Find where the given text appears and provide that cell's center as [X, Y] coordinate. 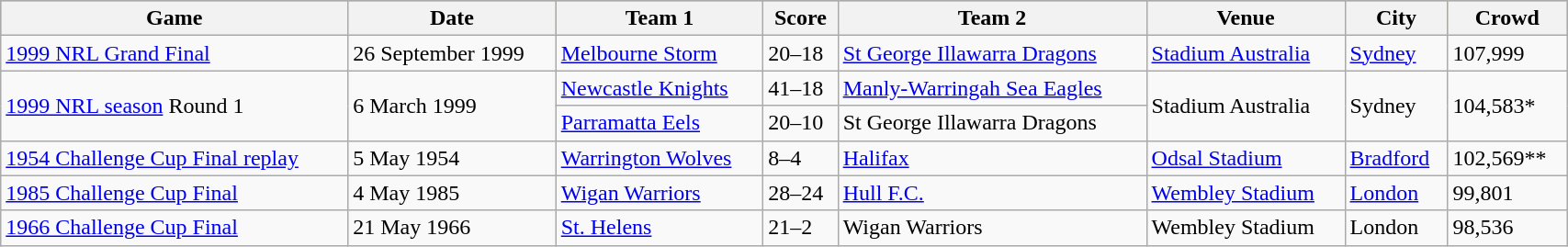
4 May 1985 [452, 193]
21 May 1966 [452, 228]
Warrington Wolves [660, 158]
20–10 [801, 123]
Odsal Stadium [1246, 158]
Parramatta Eels [660, 123]
Melbourne Storm [660, 53]
21–2 [801, 228]
Bradford [1396, 158]
102,569** [1507, 158]
Manly-Warringah Sea Eagles [992, 88]
Newcastle Knights [660, 88]
98,536 [1507, 228]
Halifax [992, 158]
1999 NRL Grand Final [175, 53]
Team 2 [992, 18]
Hull F.C. [992, 193]
1966 Challenge Cup Final [175, 228]
26 September 1999 [452, 53]
Crowd [1507, 18]
20–18 [801, 53]
99,801 [1507, 193]
Game [175, 18]
1999 NRL season Round 1 [175, 106]
104,583* [1507, 106]
1985 Challenge Cup Final [175, 193]
107,999 [1507, 53]
8–4 [801, 158]
Score [801, 18]
St. Helens [660, 228]
Venue [1246, 18]
41–18 [801, 88]
1954 Challenge Cup Final replay [175, 158]
5 May 1954 [452, 158]
Date [452, 18]
Team 1 [660, 18]
City [1396, 18]
28–24 [801, 193]
6 March 1999 [452, 106]
